Return the [x, y] coordinate for the center point of the cell that contains the specified text.  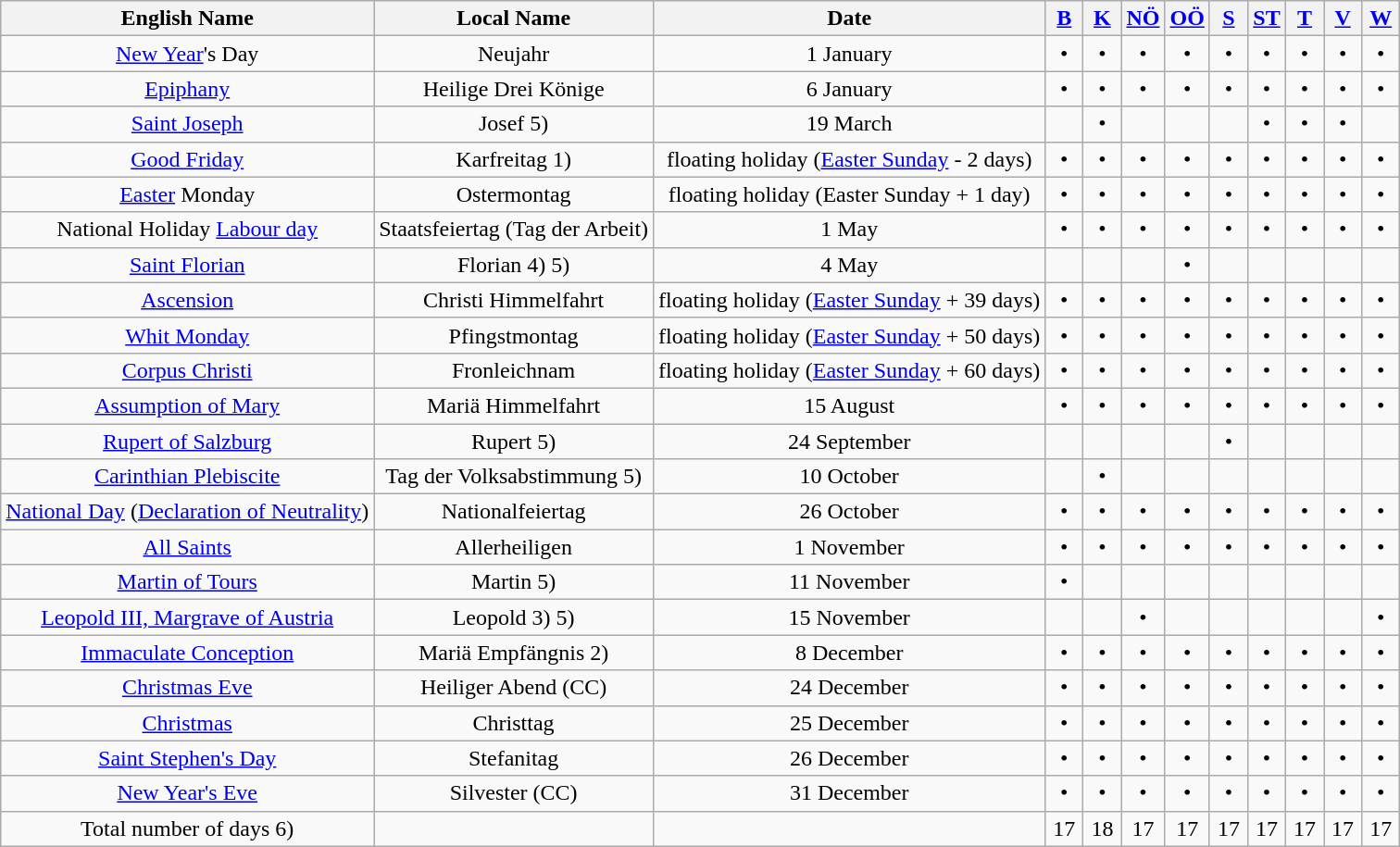
Rupert of Salzburg [187, 442]
Whit Monday [187, 335]
8 December [850, 653]
Ascension [187, 300]
Martin 5) [514, 582]
Nationalfeiertag [514, 512]
Christmas Eve [187, 688]
4 May [850, 265]
24 December [850, 688]
Tag der Volksabstimmung 5) [514, 477]
Christi Himmelfahrt [514, 300]
Saint Joseph [187, 124]
Saint Florian [187, 265]
floating holiday (Easter Sunday + 50 days) [850, 335]
Leopold III, Margrave of Austria [187, 617]
15 November [850, 617]
26 October [850, 512]
K [1102, 19]
OÖ [1187, 19]
V [1343, 19]
Silvester (CC) [514, 793]
Saint Stephen's Day [187, 758]
W [1381, 19]
15 August [850, 405]
Fronleichnam [514, 370]
Rupert 5) [514, 442]
Heilige Drei Könige [514, 89]
Ostermontag [514, 194]
1 November [850, 547]
floating holiday (Easter Sunday + 60 days) [850, 370]
25 December [850, 723]
26 December [850, 758]
B [1065, 19]
New Year's Day [187, 54]
All Saints [187, 547]
S [1228, 19]
11 November [850, 582]
Karfreitag 1) [514, 159]
Christmas [187, 723]
Date [850, 19]
Mariä Himmelfahrt [514, 405]
National Holiday Labour day [187, 230]
ST [1267, 19]
10 October [850, 477]
floating holiday (Easter Sunday + 39 days) [850, 300]
Martin of Tours [187, 582]
Florian 4) 5) [514, 265]
Mariä Empfängnis 2) [514, 653]
Pfingstmontag [514, 335]
Stefanitag [514, 758]
Good Friday [187, 159]
English Name [187, 19]
Easter Monday [187, 194]
Heiliger Abend (CC) [514, 688]
1 May [850, 230]
Corpus Christi [187, 370]
New Year's Eve [187, 793]
1 January [850, 54]
Local Name [514, 19]
Neujahr [514, 54]
Leopold 3) 5) [514, 617]
Carinthian Plebiscite [187, 477]
24 September [850, 442]
19 March [850, 124]
National Day (Declaration of Neutrality) [187, 512]
Epiphany [187, 89]
NÖ [1143, 19]
Christtag [514, 723]
6 January [850, 89]
18 [1102, 828]
floating holiday (Easter Sunday - 2 days) [850, 159]
Allerheiligen [514, 547]
Immaculate Conception [187, 653]
31 December [850, 793]
T [1306, 19]
Josef 5) [514, 124]
floating holiday (Easter Sunday + 1 day) [850, 194]
Assumption of Mary [187, 405]
Staatsfeiertag (Tag der Arbeit) [514, 230]
Total number of days 6) [187, 828]
